Capture the cell that displays the provided text and extract its (X, Y) central coordinate. 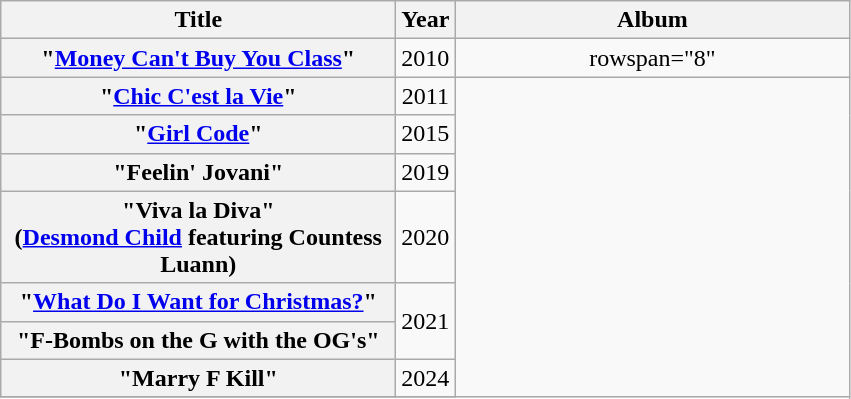
"Feelin' Jovani" (198, 172)
"Chic C'est la Vie" (198, 96)
"Money Can't Buy You Class" (198, 58)
2019 (426, 172)
rowspan="8" (652, 58)
"Marry F Kill" (198, 378)
"Girl Code" (198, 134)
Title (198, 20)
"Viva la Diva"(Desmond Child featuring Countess Luann) (198, 237)
"What Do I Want for Christmas?" (198, 302)
2011 (426, 96)
"F-Bombs on the G with the OG's" (198, 340)
Album (652, 20)
2020 (426, 237)
2015 (426, 134)
Year (426, 20)
2010 (426, 58)
2024 (426, 378)
2021 (426, 321)
